Find where the given text appears and provide that cell's center as (X, Y) coordinate. 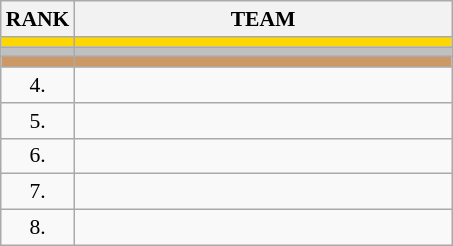
8. (38, 228)
5. (38, 121)
RANK (38, 19)
7. (38, 192)
4. (38, 85)
TEAM (262, 19)
6. (38, 156)
